Detect which cell encompasses the target text, then output its (X, Y) center coordinate. 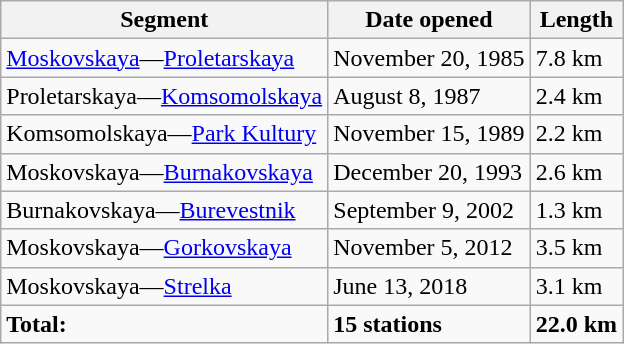
Length (576, 20)
Moskovskaya—Burnakovskaya (164, 172)
1.3 km (576, 210)
November 15, 1989 (429, 134)
Segment (164, 20)
Komsomolskaya—Park Kultury (164, 134)
15 stations (429, 324)
Proletarskaya—Komsomolskaya (164, 96)
August 8, 1987 (429, 96)
September 9, 2002 (429, 210)
November 20, 1985 (429, 58)
2.4 km (576, 96)
Burnakovskaya—Burevestnik (164, 210)
Total: (164, 324)
November 5, 2012 (429, 248)
Moskovskaya—Proletarskaya (164, 58)
2.2 km (576, 134)
22.0 km (576, 324)
7.8 km (576, 58)
Date opened (429, 20)
3.1 km (576, 286)
Moskovskaya—Gorkovskaya (164, 248)
3.5 km (576, 248)
June 13, 2018 (429, 286)
December 20, 1993 (429, 172)
Moskovskaya—Strelka (164, 286)
2.6 km (576, 172)
